Identify which cell holds the provided text, then report its (x, y) central coordinate. 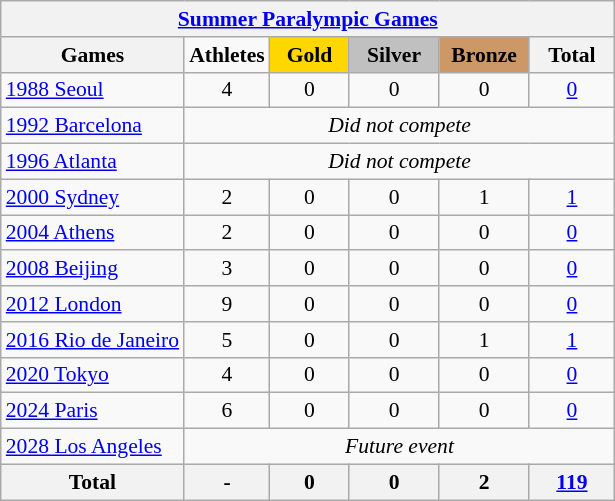
2024 Paris (92, 411)
Games (92, 55)
1992 Barcelona (92, 126)
119 (572, 482)
3 (227, 269)
9 (227, 304)
5 (227, 340)
Future event (400, 447)
- (227, 482)
6 (227, 411)
Gold (310, 55)
2028 Los Angeles (92, 447)
Athletes (227, 55)
Summer Paralympic Games (308, 19)
2020 Tokyo (92, 375)
1996 Atlanta (92, 162)
2004 Athens (92, 233)
2000 Sydney (92, 197)
Bronze (484, 55)
2012 London (92, 304)
2016 Rio de Janeiro (92, 340)
2008 Beijing (92, 269)
1988 Seoul (92, 90)
Silver (394, 55)
